Return [X, Y] of the center of cell containing provided text 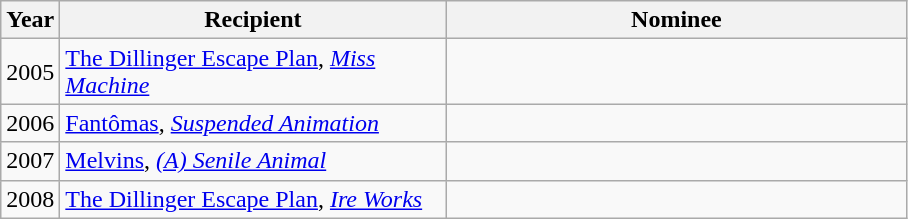
2007 [30, 161]
Year [30, 20]
The Dillinger Escape Plan, Miss Machine [253, 72]
2005 [30, 72]
Fantômas, Suspended Animation [253, 123]
2006 [30, 123]
Nominee [676, 20]
Recipient [253, 20]
The Dillinger Escape Plan, Ire Works [253, 199]
Melvins, (A) Senile Animal [253, 161]
2008 [30, 199]
